Pinpoint the cell where the given text exists, returning its (X, Y) midpoint coordinate. 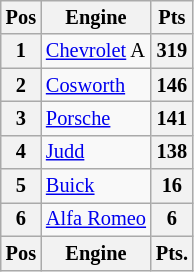
16 (172, 186)
138 (172, 152)
Porsche (96, 118)
5 (21, 186)
Alfa Romeo (96, 219)
319 (172, 51)
4 (21, 152)
146 (172, 85)
1 (21, 51)
Pts. (172, 253)
Chevrolet A (96, 51)
141 (172, 118)
Pts (172, 17)
2 (21, 85)
3 (21, 118)
Buick (96, 186)
Cosworth (96, 85)
Judd (96, 152)
